Provide the [x, y] coordinate of the cell's center where the given text is located.  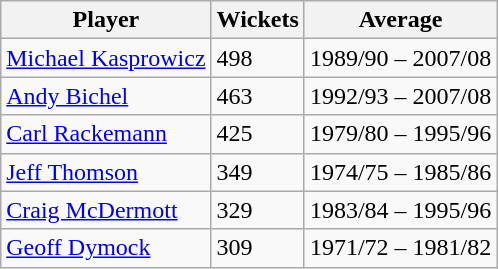
349 [258, 172]
Carl Rackemann [106, 134]
425 [258, 134]
1971/72 – 1981/82 [400, 248]
498 [258, 58]
Andy Bichel [106, 96]
Wickets [258, 20]
1989/90 – 2007/08 [400, 58]
309 [258, 248]
1992/93 – 2007/08 [400, 96]
1979/80 – 1995/96 [400, 134]
1974/75 – 1985/86 [400, 172]
Jeff Thomson [106, 172]
1983/84 – 1995/96 [400, 210]
Michael Kasprowicz [106, 58]
Craig McDermott [106, 210]
Player [106, 20]
Geoff Dymock [106, 248]
463 [258, 96]
329 [258, 210]
Average [400, 20]
